Find where the given text appears and provide that cell's center as (x, y) coordinate. 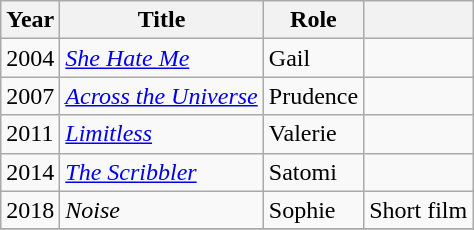
Prudence (313, 96)
2014 (30, 172)
Title (162, 20)
2007 (30, 96)
Noise (162, 210)
Sophie (313, 210)
The Scribbler (162, 172)
She Hate Me (162, 58)
2004 (30, 58)
Across the Universe (162, 96)
2018 (30, 210)
Limitless (162, 134)
Role (313, 20)
Valerie (313, 134)
Short film (418, 210)
Satomi (313, 172)
Gail (313, 58)
2011 (30, 134)
Year (30, 20)
